Provide the (X, Y) coordinate of the cell's center where the given text is located.  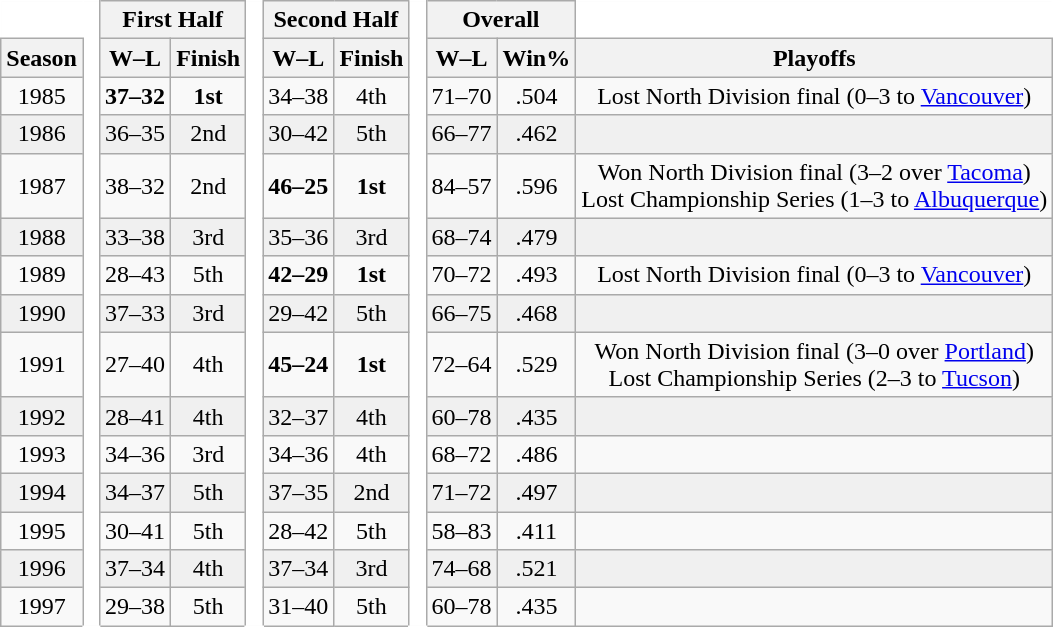
1986 (42, 134)
1989 (42, 275)
36–35 (136, 134)
1991 (42, 364)
Win% (536, 58)
Playoffs (814, 58)
46–25 (298, 186)
1994 (42, 492)
30–41 (136, 531)
29–42 (298, 313)
28–43 (136, 275)
66–75 (462, 313)
Season (42, 58)
34–38 (298, 96)
32–37 (298, 416)
1987 (42, 186)
68–72 (462, 454)
42–29 (298, 275)
.468 (536, 313)
29–38 (136, 607)
45–24 (298, 364)
1988 (42, 237)
.529 (536, 364)
Won North Division final (3–2 over Tacoma)Lost Championship Series (1–3 to Albuquerque) (814, 186)
1985 (42, 96)
.493 (536, 275)
Won North Division final (3–0 over Portland)Lost Championship Series (2–3 to Tucson) (814, 364)
1995 (42, 531)
37–33 (136, 313)
33–38 (136, 237)
1993 (42, 454)
35–36 (298, 237)
58–83 (462, 531)
30–42 (298, 134)
68–74 (462, 237)
.497 (536, 492)
31–40 (298, 607)
.486 (536, 454)
38–32 (136, 186)
27–40 (136, 364)
37–32 (136, 96)
28–42 (298, 531)
70–72 (462, 275)
1996 (42, 569)
.521 (536, 569)
71–70 (462, 96)
28–41 (136, 416)
66–77 (462, 134)
First Half (173, 20)
37–35 (298, 492)
34–37 (136, 492)
.462 (536, 134)
Second Half (336, 20)
71–72 (462, 492)
.411 (536, 531)
1997 (42, 607)
84–57 (462, 186)
.504 (536, 96)
74–68 (462, 569)
1992 (42, 416)
Overall (501, 20)
72–64 (462, 364)
.596 (536, 186)
.479 (536, 237)
1990 (42, 313)
